Output the (x, y) coordinate of the center of the cell containing the given text.  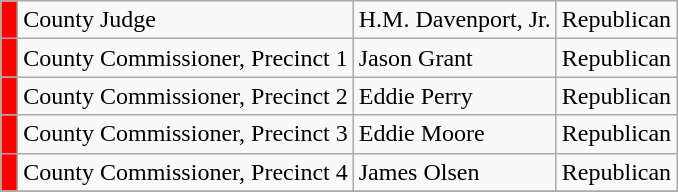
County Judge (186, 20)
H.M. Davenport, Jr. (454, 20)
County Commissioner, Precinct 2 (186, 96)
Jason Grant (454, 58)
County Commissioner, Precinct 1 (186, 58)
James Olsen (454, 172)
County Commissioner, Precinct 4 (186, 172)
Eddie Moore (454, 134)
County Commissioner, Precinct 3 (186, 134)
Eddie Perry (454, 96)
